Pinpoint the cell where the given text exists, returning its [X, Y] midpoint coordinate. 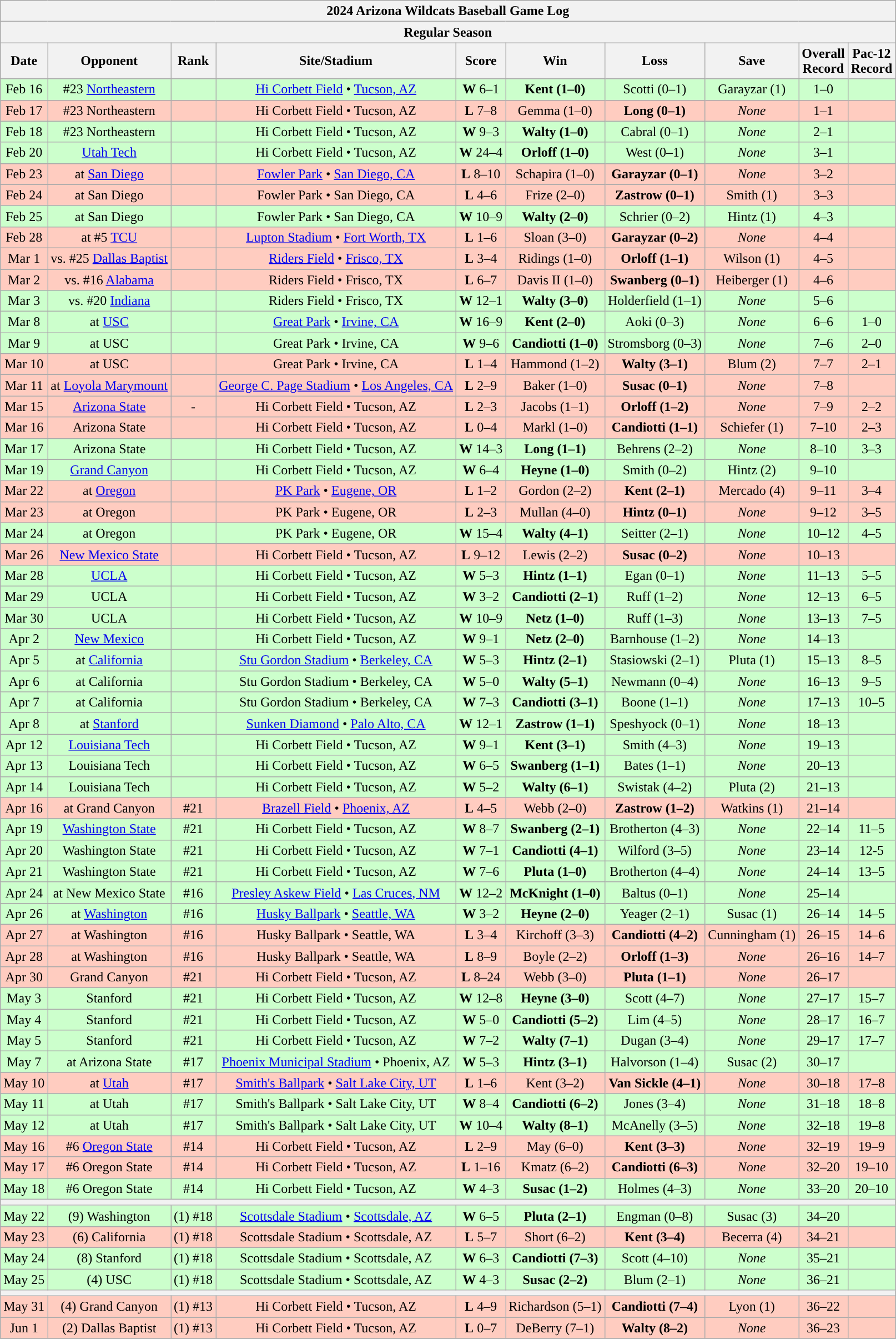
W 12–8 [481, 999]
Apr 12 [24, 745]
West (0–1) [655, 153]
Susac (1) [752, 914]
Netz (1–0) [555, 618]
Frize (2–0) [555, 195]
Markl (1–0) [555, 428]
Becerra (4) [752, 1237]
Kent (1–0) [555, 89]
Garayzar (1) [752, 89]
Lyon (1) [752, 1307]
Boyle (2–2) [555, 956]
3–4 [872, 491]
4–4 [823, 237]
13–13 [823, 618]
W 10–4 [481, 1125]
14–7 [872, 956]
6–5 [872, 596]
Hintz (1) [752, 216]
Smith (1) [752, 195]
vs. #25 Dallas Baptist [109, 258]
9–5 [872, 681]
Apr 14 [24, 787]
26–14 [823, 914]
L 5–7 [481, 1237]
Schapira (1–0) [555, 174]
May 12 [24, 1125]
Yeager (2–1) [655, 914]
May 31 [24, 1307]
Schiefer (1) [752, 428]
6–6 [823, 322]
Wilford (3–5) [655, 850]
Phoenix Municipal Stadium • Phoenix, AZ [336, 1062]
Boone (1–1) [655, 703]
Heiberger (1) [752, 279]
Candiotti (5–2) [555, 1020]
Mar 30 [24, 618]
30–17 [823, 1062]
Walty (8–2) [655, 1328]
Candiotti (4–1) [555, 850]
Zastrow (1–1) [555, 724]
3–2 [823, 174]
Walty (5–1) [555, 681]
Garayzar (0–1) [655, 174]
Mar 8 [24, 322]
12-5 [872, 850]
10–13 [823, 554]
Presley Askew Field • Las Cruces, NM [336, 892]
31–18 [823, 1104]
McAnelly (3–5) [655, 1125]
7–5 [872, 618]
Feb 16 [24, 89]
8–10 [823, 449]
Brotherton (4–4) [655, 871]
Webb (2–0) [555, 808]
Orloff (1–3) [655, 956]
Garayzar (0–2) [655, 237]
36–21 [823, 1279]
Feb 25 [24, 216]
Scotti (0–1) [655, 89]
Zastrow (0–1) [655, 195]
2–2 [872, 407]
Candiotti (6–2) [555, 1104]
May 22 [24, 1216]
Lupton Stadium • Fort Worth, TX [336, 237]
Mar 9 [24, 343]
32–19 [823, 1146]
Hammond (1–2) [555, 364]
W 9–6 [481, 343]
L 7–8 [481, 111]
15–13 [823, 660]
Feb 17 [24, 111]
Mar 1 [24, 258]
Dugan (3–4) [655, 1041]
Apr 16 [24, 808]
Webb (3–0) [555, 977]
32–20 [823, 1167]
Apr 30 [24, 977]
(9) Washington [109, 1216]
OverallRecord [823, 61]
W 7–1 [481, 850]
19–8 [872, 1125]
7–7 [823, 364]
Candiotti (3–1) [555, 703]
L 9–12 [481, 554]
12–13 [823, 596]
Lim (4–5) [655, 1020]
Kirchoff (3–3) [555, 935]
Mar 28 [24, 575]
Feb 28 [24, 237]
Jun 1 [24, 1328]
Gordon (2–2) [555, 491]
at Grand Canyon [109, 808]
18–8 [872, 1104]
24–14 [823, 871]
5–6 [823, 301]
W 9–3 [481, 132]
9–12 [823, 512]
Date [24, 61]
29–17 [823, 1041]
May (6–0) [555, 1146]
May 25 [24, 1279]
Candiotti (1–0) [555, 343]
Blum (2) [752, 364]
Walty (8–1) [555, 1125]
Win [555, 61]
Save [752, 61]
Pluta (1–1) [655, 977]
Regular Season [448, 32]
at Arizona State [109, 1062]
Score [481, 61]
32–18 [823, 1125]
7–9 [823, 407]
Apr 8 [24, 724]
Mar 16 [24, 428]
W 8–4 [481, 1104]
8–5 [872, 660]
Kent (2–1) [655, 491]
Cabral (0–1) [655, 132]
May 17 [24, 1167]
Apr 19 [24, 829]
13–5 [872, 871]
Hintz (2) [752, 470]
Mullan (4–0) [555, 512]
16–7 [872, 1020]
Loss [655, 61]
vs. #20 Indiana [109, 301]
Orloff (1–2) [655, 407]
20–13 [823, 766]
Jones (3–4) [655, 1104]
Susac (0–1) [655, 385]
23–14 [823, 850]
11–5 [872, 829]
Rank [193, 61]
(6) California [109, 1237]
Newmann (0–4) [655, 681]
New Mexico [109, 639]
Pluta (2–1) [555, 1216]
Feb 18 [24, 132]
Behrens (2–2) [655, 449]
Van Sickle (4–1) [655, 1083]
Heyne (1–0) [555, 470]
Smith (0–2) [655, 470]
3–1 [823, 153]
Mar 19 [24, 470]
L 1–2 [481, 491]
(4) USC [109, 1279]
Engman (0–8) [655, 1216]
Aoki (0–3) [655, 322]
Walty (1–0) [555, 132]
Walty (3–0) [555, 301]
Apr 5 [24, 660]
L 4–9 [481, 1307]
Candiotti (2–1) [555, 596]
Walty (6–1) [555, 787]
May 3 [24, 999]
Walty (3–1) [655, 364]
at New Mexico State [109, 892]
Kmatz (6–2) [555, 1167]
28–17 [823, 1020]
9–11 [823, 491]
May 16 [24, 1146]
Brazell Field • Phoenix, AZ [336, 808]
4–6 [823, 279]
Zastrow (1–2) [655, 808]
W 6–4 [481, 470]
Candiotti (7–3) [555, 1258]
Jacobs (1–1) [555, 407]
- [193, 407]
35–21 [823, 1258]
Bates (1–1) [655, 766]
Feb 24 [24, 195]
Kent (3–4) [655, 1237]
Stasiowski (2–1) [655, 660]
9–10 [823, 470]
W 24–4 [481, 153]
Baker (1–0) [555, 385]
Brotherton (4–3) [655, 829]
Scott (4–10) [655, 1258]
Ruff (1–3) [655, 618]
Kent (3–2) [555, 1083]
Long (1–1) [555, 449]
Pluta (1–0) [555, 871]
vs. #16 Alabama [109, 279]
21–14 [823, 808]
14–5 [872, 914]
Scott (4–7) [655, 999]
Site/Stadium [336, 61]
Lewis (2–2) [555, 554]
Mar 15 [24, 407]
2–3 [872, 428]
L 8–9 [481, 956]
36–22 [823, 1307]
(8) Stanford [109, 1258]
15–7 [872, 999]
L 0–4 [481, 428]
Wilson (1) [752, 258]
2–0 [872, 343]
Mar 11 [24, 385]
18–13 [823, 724]
W 5–2 [481, 787]
Orloff (1–0) [555, 153]
Cunningham (1) [752, 935]
W 14–3 [481, 449]
Heyne (2–0) [555, 914]
at #5 TCU [109, 237]
Swanberg (0–1) [655, 279]
Apr 28 [24, 956]
Apr 6 [24, 681]
Holmes (4–3) [655, 1188]
Mar 23 [24, 512]
26–17 [823, 977]
Kent (3–3) [655, 1146]
Egan (0–1) [655, 575]
W 7–2 [481, 1041]
May 18 [24, 1188]
26–16 [823, 956]
Apr 21 [24, 871]
May 4 [24, 1020]
W 7–3 [481, 703]
19–10 [872, 1167]
Mar 24 [24, 533]
Seitter (2–1) [655, 533]
Pluta (2) [752, 787]
Swanberg (1–1) [555, 766]
34–21 [823, 1237]
Mar 17 [24, 449]
34–20 [823, 1216]
L 8–24 [481, 977]
Susac (2) [752, 1062]
Stromsborg (0–3) [655, 343]
Orloff (1–1) [655, 258]
Candiotti (4–2) [655, 935]
Utah Tech [109, 153]
Hintz (3–1) [555, 1062]
Apr 27 [24, 935]
Sunken Diamond • Palo Alto, CA [336, 724]
Susac (2–2) [555, 1279]
17–13 [823, 703]
Candiotti (7–4) [655, 1307]
26–15 [823, 935]
Feb 23 [24, 174]
Swistak (4–2) [655, 787]
Halvorson (1–4) [655, 1062]
Hintz (1–1) [555, 575]
Susac (0–2) [655, 554]
1–1 [823, 111]
Heyne (3–0) [555, 999]
14–13 [823, 639]
Walty (4–1) [555, 533]
17–8 [872, 1083]
W 6–1 [481, 89]
33–20 [823, 1188]
Mercado (4) [752, 491]
Richardson (5–1) [555, 1307]
Apr 13 [24, 766]
Apr 20 [24, 850]
19–9 [872, 1146]
Sloan (3–0) [555, 237]
25–14 [823, 892]
10–12 [823, 533]
Schrier (0–2) [655, 216]
W 16–9 [481, 322]
Gemma (1–0) [555, 111]
McKnight (1–0) [555, 892]
Davis II (1–0) [555, 279]
Baltus (0–1) [655, 892]
11–13 [823, 575]
Feb 20 [24, 153]
Kent (3–1) [555, 745]
36–23 [823, 1328]
L 6–7 [481, 279]
Mar 10 [24, 364]
Netz (2–0) [555, 639]
Mar 22 [24, 491]
Watkins (1) [752, 808]
W 8–7 [481, 829]
30–18 [823, 1083]
5–5 [872, 575]
7–6 [823, 343]
DeBerry (7–1) [555, 1328]
W 7–6 [481, 871]
Ruff (1–2) [655, 596]
Kent (2–0) [555, 322]
Opponent [109, 61]
Apr 2 [24, 639]
at Loyola Marymount [109, 385]
20–10 [872, 1188]
L 1–16 [481, 1167]
(4) Grand Canyon [109, 1307]
2024 Arizona Wildcats Baseball Game Log [448, 11]
George C. Page Stadium • Los Angeles, CA [336, 385]
Swanberg (2–1) [555, 829]
Mar 26 [24, 554]
Susac (3) [752, 1216]
Holderfield (1–1) [655, 301]
W 6–3 [481, 1258]
L 1–4 [481, 364]
17–7 [872, 1041]
Walty (2–0) [555, 216]
Short (6–2) [555, 1237]
Apr 26 [24, 914]
10–5 [872, 703]
22–14 [823, 829]
21–13 [823, 787]
Candiotti (1–1) [655, 428]
Speshyock (0–1) [655, 724]
L 8–10 [481, 174]
Susac (1–2) [555, 1188]
(2) Dallas Baptist [109, 1328]
May 5 [24, 1041]
L 4–6 [481, 195]
May 10 [24, 1083]
May 23 [24, 1237]
Candiotti (6–3) [655, 1167]
Barnhouse (1–2) [655, 639]
Walty (7–1) [555, 1041]
L 4–5 [481, 808]
Smith (4–3) [655, 745]
Ridings (1–0) [555, 258]
Apr 24 [24, 892]
Apr 7 [24, 703]
Long (0–1) [655, 111]
May 24 [24, 1258]
16–13 [823, 681]
New Mexico State [109, 554]
Mar 29 [24, 596]
Hintz (2–1) [555, 660]
Mar 2 [24, 279]
3–5 [872, 512]
Mar 3 [24, 301]
May 7 [24, 1062]
Blum (2–1) [655, 1279]
14–6 [872, 935]
7–10 [823, 428]
7–8 [823, 385]
W 15–4 [481, 533]
Hintz (0–1) [655, 512]
19–13 [823, 745]
4–3 [823, 216]
Pac-12Record [872, 61]
May 11 [24, 1104]
Pluta (1) [752, 660]
L 0–7 [481, 1328]
W 12–2 [481, 892]
27–17 [823, 999]
at Stanford [109, 724]
